Find where the given text appears and provide that cell's center as (x, y) coordinate. 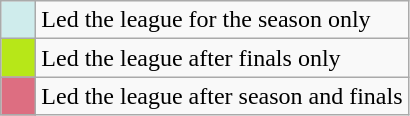
Led the league after season and finals (222, 96)
Led the league after finals only (222, 58)
Led the league for the season only (222, 20)
